Scan for the cell matching the given text and deliver its [X, Y] coordinate at center. 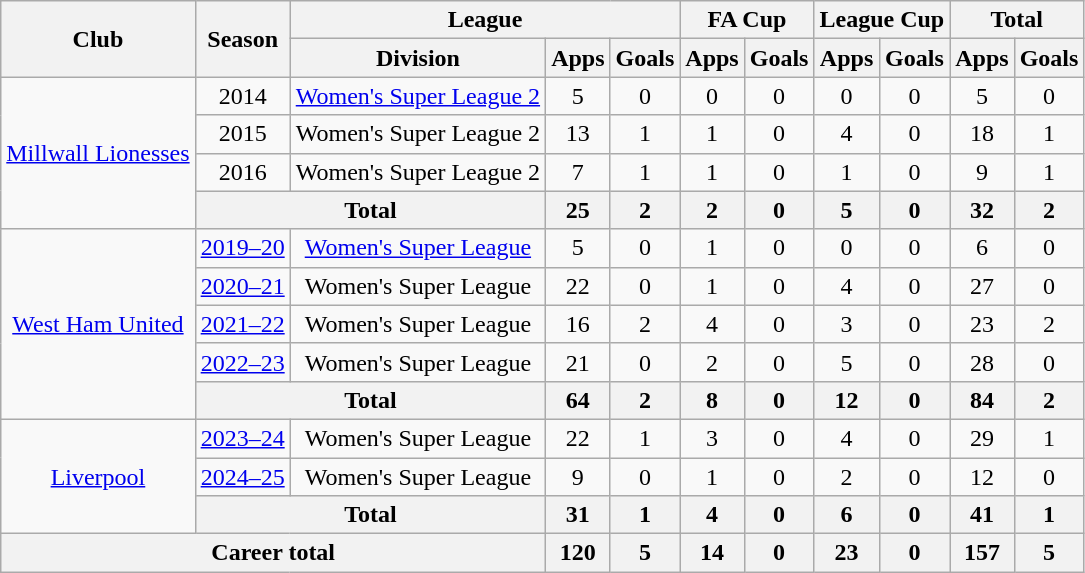
18 [982, 134]
13 [578, 134]
Millwall Lionesses [98, 153]
2015 [242, 134]
2014 [242, 96]
32 [982, 210]
Season [242, 39]
2020–21 [242, 286]
21 [578, 362]
Career total [274, 553]
16 [578, 324]
2016 [242, 172]
2022–23 [242, 362]
41 [982, 515]
2019–20 [242, 248]
Division [418, 58]
League Cup [882, 20]
7 [578, 172]
14 [712, 553]
120 [578, 553]
2024–25 [242, 477]
84 [982, 400]
157 [982, 553]
West Ham United [98, 324]
2023–24 [242, 438]
8 [712, 400]
Liverpool [98, 476]
Club [98, 39]
25 [578, 210]
FA Cup [747, 20]
28 [982, 362]
2021–22 [242, 324]
29 [982, 438]
64 [578, 400]
League [485, 20]
27 [982, 286]
31 [578, 515]
